Find where the given text appears and provide that cell's center as (x, y) coordinate. 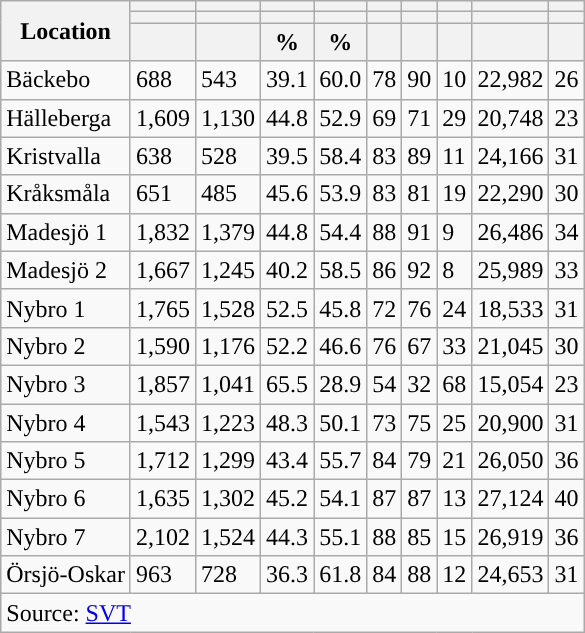
Kråksmåla (66, 194)
54 (384, 384)
Nybro 4 (66, 423)
26,050 (510, 461)
13 (454, 499)
1,712 (162, 461)
1,635 (162, 499)
1,832 (162, 232)
22,982 (510, 80)
1,524 (228, 537)
75 (420, 423)
728 (228, 575)
54.1 (340, 499)
50.1 (340, 423)
36.3 (288, 575)
43.4 (288, 461)
20,900 (510, 423)
39.5 (288, 156)
1,765 (162, 308)
25 (454, 423)
55.1 (340, 537)
485 (228, 194)
20,748 (510, 118)
1,176 (228, 346)
58.4 (340, 156)
67 (420, 346)
45.6 (288, 194)
1,609 (162, 118)
40.2 (288, 270)
Madesjö 1 (66, 232)
18,533 (510, 308)
24 (454, 308)
91 (420, 232)
Nybro 5 (66, 461)
60.0 (340, 80)
Hälleberga (66, 118)
32 (420, 384)
53.9 (340, 194)
Source: SVT (292, 613)
688 (162, 80)
8 (454, 270)
21,045 (510, 346)
1,857 (162, 384)
24,166 (510, 156)
69 (384, 118)
26,486 (510, 232)
61.8 (340, 575)
1,223 (228, 423)
34 (566, 232)
Nybro 1 (66, 308)
48.3 (288, 423)
1,379 (228, 232)
1,543 (162, 423)
92 (420, 270)
68 (454, 384)
Bäckebo (66, 80)
Madesjö 2 (66, 270)
40 (566, 499)
46.6 (340, 346)
89 (420, 156)
27,124 (510, 499)
52.5 (288, 308)
24,653 (510, 575)
29 (454, 118)
26,919 (510, 537)
Kristvalla (66, 156)
65.5 (288, 384)
81 (420, 194)
1,590 (162, 346)
Nybro 6 (66, 499)
21 (454, 461)
28.9 (340, 384)
9 (454, 232)
1,667 (162, 270)
Nybro 2 (66, 346)
90 (420, 80)
1,528 (228, 308)
26 (566, 80)
2,102 (162, 537)
15,054 (510, 384)
1,245 (228, 270)
45.2 (288, 499)
72 (384, 308)
55.7 (340, 461)
86 (384, 270)
10 (454, 80)
71 (420, 118)
39.1 (288, 80)
78 (384, 80)
651 (162, 194)
528 (228, 156)
543 (228, 80)
1,299 (228, 461)
Nybro 7 (66, 537)
1,130 (228, 118)
52.2 (288, 346)
25,989 (510, 270)
638 (162, 156)
45.8 (340, 308)
Location (66, 31)
79 (420, 461)
11 (454, 156)
73 (384, 423)
19 (454, 194)
22,290 (510, 194)
1,302 (228, 499)
Örsjö-Oskar (66, 575)
12 (454, 575)
54.4 (340, 232)
963 (162, 575)
85 (420, 537)
44.3 (288, 537)
15 (454, 537)
1,041 (228, 384)
58.5 (340, 270)
Nybro 3 (66, 384)
52.9 (340, 118)
